Return [x, y] of the center of cell containing provided text 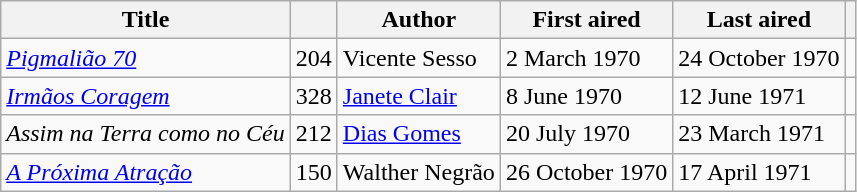
20 July 1970 [586, 134]
Dias Gomes [418, 134]
204 [314, 58]
26 October 1970 [586, 172]
Walther Negrão [418, 172]
First aired [586, 20]
2 March 1970 [586, 58]
Author [418, 20]
212 [314, 134]
8 June 1970 [586, 96]
150 [314, 172]
Pigmalião 70 [146, 58]
Irmãos Coragem [146, 96]
12 June 1971 [759, 96]
328 [314, 96]
23 March 1971 [759, 134]
Janete Clair [418, 96]
Title [146, 20]
A Próxima Atração [146, 172]
Assim na Terra como no Céu [146, 134]
Last aired [759, 20]
Vicente Sesso [418, 58]
24 October 1970 [759, 58]
17 April 1971 [759, 172]
